Determine the [X, Y] coordinate at the center of the cell enclosing the given text.  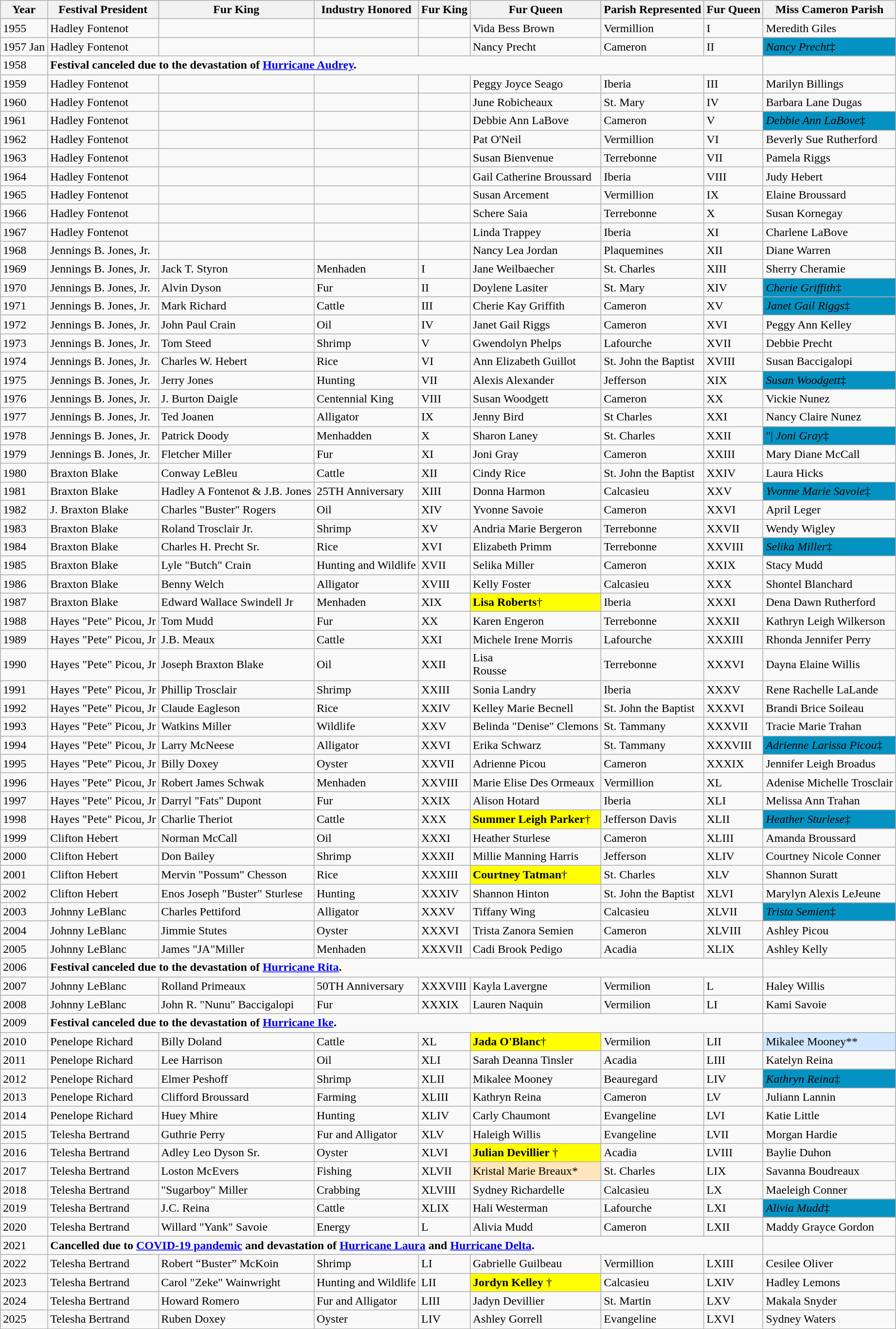
LXIV [734, 1282]
Susan Baccigalopi [829, 362]
Cesilee Oliver [829, 1264]
Billy Doxey [236, 764]
1987 [24, 602]
1964 [24, 176]
2007 [24, 986]
1968 [24, 251]
Haleigh Willis [535, 1134]
Linda Trappey [535, 232]
2020 [24, 1227]
50TH Anniversary [366, 986]
Gwendolyn Phelps [535, 343]
Jennifer Leigh Broadus [829, 764]
LXII [734, 1227]
Shannon Hinton [535, 893]
Judy Hebert [829, 176]
Wendy Wigley [829, 528]
Roland Trosclair Jr. [236, 528]
Ann Elizabeth Guillot [535, 362]
2008 [24, 1004]
2016 [24, 1153]
1985 [24, 565]
Yvonne Savoie [535, 510]
1996 [24, 782]
Schere Saia [535, 213]
Baylie Duhon [829, 1153]
Charlie Theriot [236, 819]
Guthrie Perry [236, 1134]
Tom Mudd [236, 621]
Debbie Precht [829, 343]
Adley Leo Dyson Sr. [236, 1153]
Charlene LaBove [829, 232]
1980 [24, 473]
2003 [24, 912]
Alivia Mudd‡ [829, 1208]
Kayla Lavergne [535, 986]
2009 [24, 1023]
Jada O'Blanc† [535, 1041]
Debbie Ann LaBove [535, 121]
J.C. Reina [236, 1208]
1983 [24, 528]
Cherie Kay Griffith [535, 306]
Michele Irene Morris [535, 639]
1991 [24, 690]
Billy Doland [236, 1041]
Norman McCall [236, 837]
Kathryn Leigh Wilkerson [829, 621]
Huey Mhire [236, 1115]
1963 [24, 158]
June Robicheaux [535, 102]
Julian Devillier † [535, 1153]
Donna Harmon [535, 491]
1960 [24, 102]
Howard Romero [236, 1301]
Jimmie Stutes [236, 930]
Marie Elise Des Ormeaux [535, 782]
Charles H. Precht Sr. [236, 547]
Cherie Griffith‡ [829, 288]
Festival canceled due to the devastation of Hurricane Audrey. [406, 65]
Courtney Tatman† [535, 875]
LVIII [734, 1153]
Rene Rachelle LaLande [829, 690]
1972 [24, 325]
Festival canceled due to the devastation of Hurricane Rita. [406, 967]
Mark Richard [236, 306]
Energy [366, 1227]
Millie Manning Harris [535, 856]
Patrick Doody [236, 436]
Sherry Cheramie [829, 269]
Susan Woodgett [535, 399]
Loston McEvers [236, 1171]
Alvin Dyson [236, 288]
Rolland Primeaux [236, 986]
1981 [24, 491]
2015 [24, 1134]
Alison Hotard [535, 801]
LXIII [734, 1264]
Kathryn Reina [535, 1097]
"| Joni Gray‡ [829, 436]
Morgan Hardie [829, 1134]
1979 [24, 454]
Jack T. Styron [236, 269]
Sydney Waters [829, 1319]
Robert James Schwak [236, 782]
LXV [734, 1301]
Shannon Suratt [829, 875]
Lee Harrison [236, 1060]
Dena Dawn Rutherford [829, 602]
Conway LeBleu [236, 473]
Jenny Bird [535, 417]
Gail Catherine Broussard [535, 176]
Katie Little [829, 1115]
Robert “Buster” McKoin [236, 1264]
Don Bailey [236, 856]
Andria Marie Bergeron [535, 528]
Plaquemines [653, 251]
2002 [24, 893]
Lauren Naquin [535, 1004]
1994 [24, 745]
1976 [24, 399]
Rhonda Jennifer Perry [829, 639]
Erika Schwarz [535, 745]
Pat O'Neil [535, 139]
Cindy Rice [535, 473]
Susan Kornegay [829, 213]
Elmer Peshoff [236, 1078]
2005 [24, 949]
Shontel Blanchard [829, 584]
Marilyn Billings [829, 84]
1969 [24, 269]
St. Martin [653, 1301]
Phillip Trosclair [236, 690]
1961 [24, 121]
Kristal Marie Breaux* [535, 1171]
April Leger [829, 510]
Watkins Miller [236, 727]
Sydney Richardelle [535, 1190]
Juliann Lannin [829, 1097]
Maeleigh Conner [829, 1190]
1989 [24, 639]
Jane Weilbaecher [535, 269]
Lyle "Butch" Crain [236, 565]
1971 [24, 306]
2000 [24, 856]
1995 [24, 764]
2019 [24, 1208]
Trista Zanora Semien [535, 930]
Enos Joseph "Buster" Sturlese [236, 893]
Courtney Nicole Conner [829, 856]
Joseph Braxton Blake [236, 665]
John Paul Crain [236, 325]
1999 [24, 837]
Debbie Ann LaBove‡ [829, 121]
Mikalee Mooney** [829, 1041]
Ashley Kelly [829, 949]
J. Burton Daigle [236, 399]
St Charles [653, 417]
Amanda Broussard [829, 837]
1984 [24, 547]
Hali Westerman [535, 1208]
1977 [24, 417]
Edward Wallace Swindell Jr [236, 602]
1974 [24, 362]
Savanna Boudreaux [829, 1171]
Alivia Mudd [535, 1227]
1997 [24, 801]
Meredith Giles [829, 28]
Elizabeth Primm [535, 547]
Stacy Mudd [829, 565]
John R. "Nunu" Baccigalopi [236, 1004]
1988 [24, 621]
Joni Gray [535, 454]
Ted Joanen [236, 417]
Nancy Precht‡ [829, 47]
2025 [24, 1319]
Centennial King [366, 399]
2017 [24, 1171]
2001 [24, 875]
Sonia Landry [535, 690]
Belinda "Denise" Clemons [535, 727]
Susan Bienvenue [535, 158]
Cancelled due to COVID-19 pandemic and devastation of Hurricane Laura and Hurricane Delta. [406, 1245]
Fishing [366, 1171]
LIX [734, 1171]
Tiffany Wing [535, 912]
Tom Steed [236, 343]
Jordyn Kelley † [535, 1282]
1992 [24, 708]
Trista Semien‡ [829, 912]
25TH Anniversary [366, 491]
1957 Jan [24, 47]
2006 [24, 967]
LVII [734, 1134]
Peggy Joyce Seago [535, 84]
Kelley Marie Becnell [535, 708]
2023 [24, 1282]
1990 [24, 665]
Marylyn Alexis LeJeune [829, 893]
Barbara Lane Dugas [829, 102]
Benny Welch [236, 584]
Mikalee Mooney [535, 1078]
Diane Warren [829, 251]
Heather Sturlese‡ [829, 819]
Cadi Brook Pedigo [535, 949]
1975 [24, 380]
2011 [24, 1060]
Doylene Lasiter [535, 288]
Ashley Picou [829, 930]
Farming [366, 1097]
Willard "Yank" Savoie [236, 1227]
1998 [24, 819]
1986 [24, 584]
Larry McNeese [236, 745]
Clifford Broussard [236, 1097]
Miss Cameron Parish [829, 10]
Tracie Marie Trahan [829, 727]
2018 [24, 1190]
Adrienne Picou [535, 764]
Parish Represented [653, 10]
Maddy Grayce Gordon [829, 1227]
Fletcher Miller [236, 454]
Gabrielle Guilbeau [535, 1264]
1958 [24, 65]
Selika Miller [535, 565]
Jerry Jones [236, 380]
Mary Diane McCall [829, 454]
Beauregard [653, 1078]
Festival canceled due to the devastation of Hurricane Ike. [406, 1023]
2004 [24, 930]
Janet Gail Riggs‡ [829, 306]
2021 [24, 1245]
1978 [24, 436]
Darryl "Fats" Dupont [236, 801]
Susan Arcement [535, 195]
Jadyn Devillier [535, 1301]
Katelyn Reina [829, 1060]
2022 [24, 1264]
2024 [24, 1301]
Festival President [103, 10]
1993 [24, 727]
XXXIV [444, 893]
Kathryn Reina‡ [829, 1078]
1959 [24, 84]
1982 [24, 510]
LisaRousse [535, 665]
Vida Bess Brown [535, 28]
LV [734, 1097]
Charles Pettiford [236, 912]
Charles "Buster" Rogers [236, 510]
Brandi Brice Soileau [829, 708]
Karen Engeron [535, 621]
Makala Snyder [829, 1301]
Lisa Roberts† [535, 602]
Nancy Precht [535, 47]
Yvonne Marie Savoie‡ [829, 491]
LVI [734, 1115]
Alexis Alexander [535, 380]
Nancy Lea Jordan [535, 251]
Beverly Sue Rutherford [829, 139]
Claude Eagleson [236, 708]
Haley Willis [829, 986]
1955 [24, 28]
Laura Hicks [829, 473]
1965 [24, 195]
Menhadden [366, 436]
2012 [24, 1078]
1967 [24, 232]
Hadley A Fontenot & J.B. Jones [236, 491]
Sarah Deanna Tinsler [535, 1060]
Dayna Elaine Willis [829, 665]
Peggy Ann Kelley [829, 325]
Hadley Lemons [829, 1282]
Nancy Claire Nunez [829, 417]
Carly Chaumont [535, 1115]
James "JA"Miller [236, 949]
J. Braxton Blake [103, 510]
Susan Woodgett‡ [829, 380]
"Sugarboy" Miller [236, 1190]
Year [24, 10]
2010 [24, 1041]
Janet Gail Riggs [535, 325]
1962 [24, 139]
Carol "Zeke" Wainwright [236, 1282]
LXI [734, 1208]
1973 [24, 343]
1966 [24, 213]
Ashley Gorrell [535, 1319]
LXVI [734, 1319]
Kami Savoie [829, 1004]
Adrienne Larissa Picou‡ [829, 745]
Summer Leigh Parker† [535, 819]
Melissa Ann Trahan [829, 801]
1970 [24, 288]
Pamela Riggs [829, 158]
Crabbing [366, 1190]
Kelly Foster [535, 584]
Wildlife [366, 727]
2014 [24, 1115]
Charles W. Hebert [236, 362]
Jefferson Davis [653, 819]
Selika Miller‡ [829, 547]
J.B. Meaux [236, 639]
Vickie Nunez [829, 399]
Heather Sturlese [535, 837]
Elaine Broussard [829, 195]
Mervin "Possum" Chesson [236, 875]
LX [734, 1190]
Ruben Doxey [236, 1319]
Sharon Laney [535, 436]
Industry Honored [366, 10]
2013 [24, 1097]
Adenise Michelle Trosclair [829, 782]
